Return the [x, y] coordinate for the center point of the cell that contains the specified text.  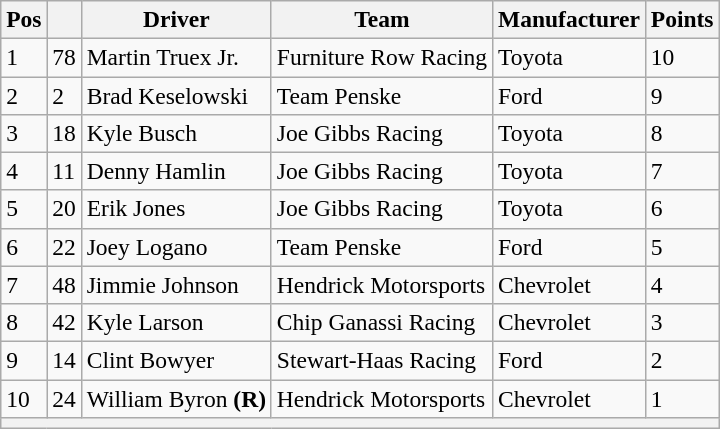
Pos [24, 19]
Chip Ganassi Racing [382, 322]
Denny Hamlin [176, 171]
Manufacturer [570, 19]
Erik Jones [176, 209]
Joey Logano [176, 247]
20 [64, 209]
Team [382, 19]
Jimmie Johnson [176, 285]
Stewart-Haas Racing [382, 360]
William Byron (R) [176, 398]
Kyle Busch [176, 133]
Clint Bowyer [176, 360]
Brad Keselowski [176, 95]
42 [64, 322]
78 [64, 57]
22 [64, 247]
Points [682, 19]
24 [64, 398]
Furniture Row Racing [382, 57]
18 [64, 133]
Kyle Larson [176, 322]
11 [64, 171]
Driver [176, 19]
14 [64, 360]
48 [64, 285]
Martin Truex Jr. [176, 57]
